For the text-containing cell, return its midpoint in [x, y] coordinate format. 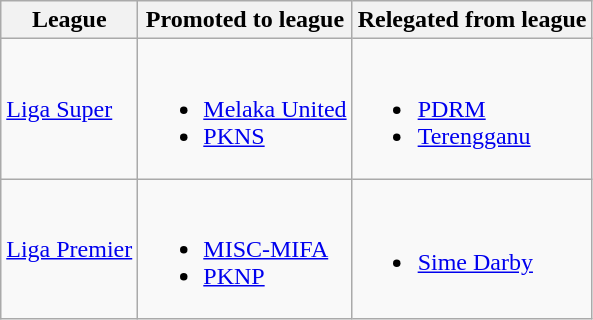
Sime Darby [472, 249]
MISC-MIFAPKNP [245, 249]
Relegated from league [472, 20]
Liga Premier [70, 249]
PDRMTerengganu [472, 109]
Melaka UnitedPKNS [245, 109]
Promoted to league [245, 20]
League [70, 20]
Liga Super [70, 109]
